Scan for the cell matching the given text and deliver its (x, y) coordinate at center. 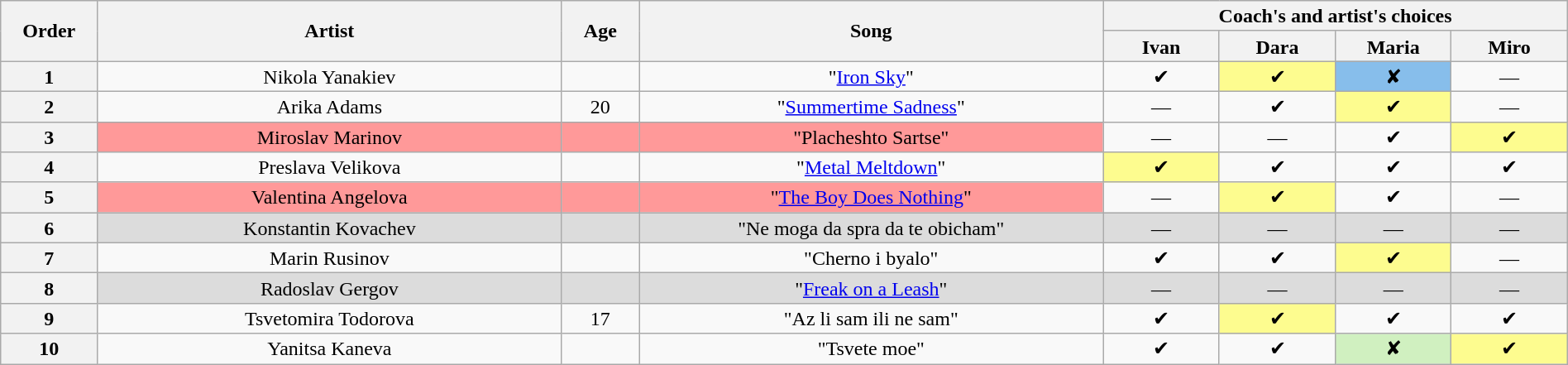
Arika Adams (329, 106)
Maria (1394, 46)
Miro (1509, 46)
Order (50, 31)
Yanitsa Kaneva (329, 349)
17 (600, 318)
Artist (329, 31)
Konstantin Kovachev (329, 228)
"Freak on a Leash" (872, 288)
2 (50, 106)
"Ne moga da spra da te obicham" (872, 228)
10 (50, 349)
4 (50, 167)
Ivan (1161, 46)
"Iron Sky" (872, 76)
Valentina Angelova (329, 197)
20 (600, 106)
"Summertime Sadness" (872, 106)
"Metal Meltdown" (872, 167)
6 (50, 228)
5 (50, 197)
7 (50, 258)
"Cherno i byalo" (872, 258)
Radoslav Gergov (329, 288)
3 (50, 137)
Song (872, 31)
"Placheshto Sartse" (872, 137)
Coach's and artist's choices (1335, 17)
Marin Rusinov (329, 258)
Age (600, 31)
9 (50, 318)
"Tsvete moe" (872, 349)
"The Boy Does Nothing" (872, 197)
Tsvetomira Todorova (329, 318)
8 (50, 288)
1 (50, 76)
Preslava Velikova (329, 167)
Nikola Yanakiev (329, 76)
Dara (1277, 46)
"Az li sam ili ne sam" (872, 318)
Miroslav Marinov (329, 137)
